Extract the (x, y) coordinate from the center of the cell holding the provided text.  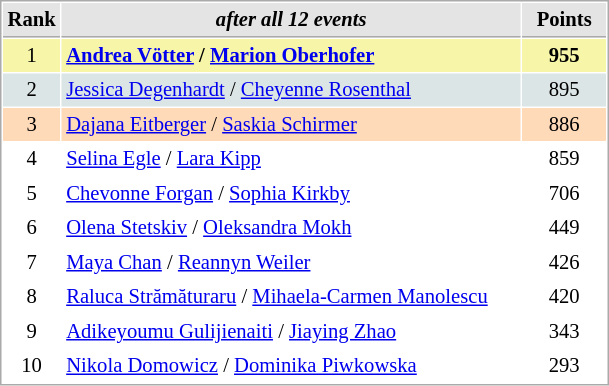
Chevonne Forgan / Sophia Kirkby (292, 194)
Jessica Degenhardt / Cheyenne Rosenthal (292, 90)
449 (564, 228)
706 (564, 194)
426 (564, 262)
Maya Chan / Reannyn Weiler (292, 262)
7 (32, 262)
Rank (32, 20)
6 (32, 228)
after all 12 events (292, 20)
Nikola Domowicz / Dominika Piwkowska (292, 366)
5 (32, 194)
343 (564, 332)
1 (32, 56)
420 (564, 296)
4 (32, 158)
3 (32, 124)
Selina Egle / Lara Kipp (292, 158)
886 (564, 124)
8 (32, 296)
Points (564, 20)
9 (32, 332)
859 (564, 158)
Adikeyoumu Gulijienaiti / Jiaying Zhao (292, 332)
293 (564, 366)
Dajana Eitberger / Saskia Schirmer (292, 124)
955 (564, 56)
895 (564, 90)
2 (32, 90)
Raluca Strămăturaru / Mihaela-Carmen Manolescu (292, 296)
Andrea Vötter / Marion Oberhofer (292, 56)
10 (32, 366)
Olena Stetskiv / Oleksandra Mokh (292, 228)
